Return [x, y] of the center of cell containing provided text 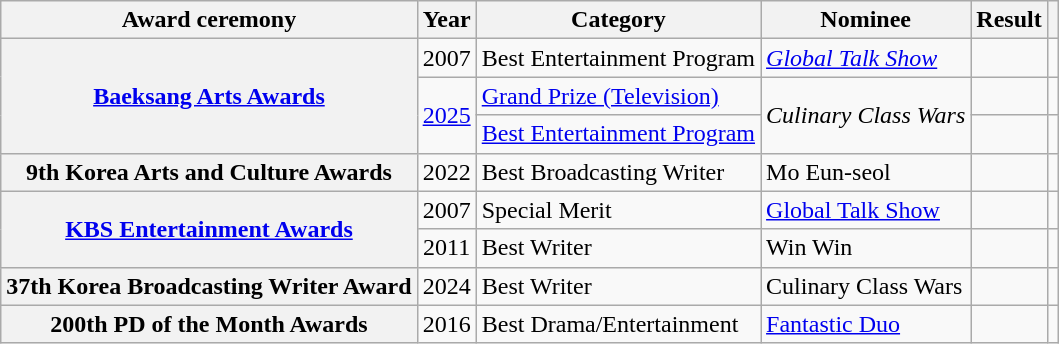
Grand Prize (Television) [618, 96]
Baeksang Arts Awards [209, 96]
KBS Entertainment Awards [209, 229]
Win Win [866, 248]
Fantastic Duo [866, 324]
9th Korea Arts and Culture Awards [209, 172]
Result [1009, 20]
2025 [446, 115]
2022 [446, 172]
37th Korea Broadcasting Writer Award [209, 286]
200th PD of the Month Awards [209, 324]
Award ceremony [209, 20]
Mo Eun-seol [866, 172]
Year [446, 20]
2011 [446, 248]
Special Merit [618, 210]
Nominee [866, 20]
2024 [446, 286]
2016 [446, 324]
Category [618, 20]
Best Drama/Entertainment [618, 324]
Best Broadcasting Writer [618, 172]
